Locate the cell with the specified text and output its (X, Y) center coordinate. 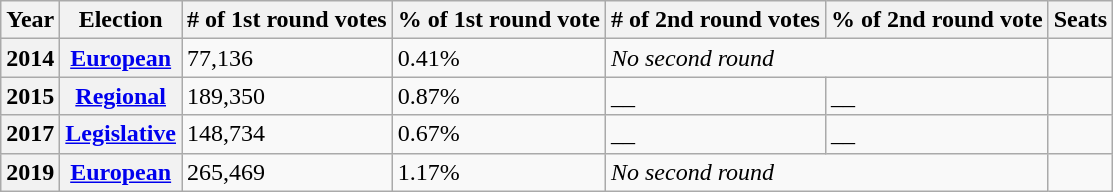
% of 1st round vote (498, 20)
148,734 (288, 134)
Election (121, 20)
2019 (30, 172)
77,136 (288, 58)
# of 2nd round votes (715, 20)
265,469 (288, 172)
% of 2nd round vote (936, 20)
Regional (121, 96)
2015 (30, 96)
0.41% (498, 58)
2017 (30, 134)
# of 1st round votes (288, 20)
Year (30, 20)
0.67% (498, 134)
0.87% (498, 96)
Legislative (121, 134)
189,350 (288, 96)
1.17% (498, 172)
Seats (1080, 20)
2014 (30, 58)
